Extract the [X, Y] coordinate from the center of the cell holding the provided text.  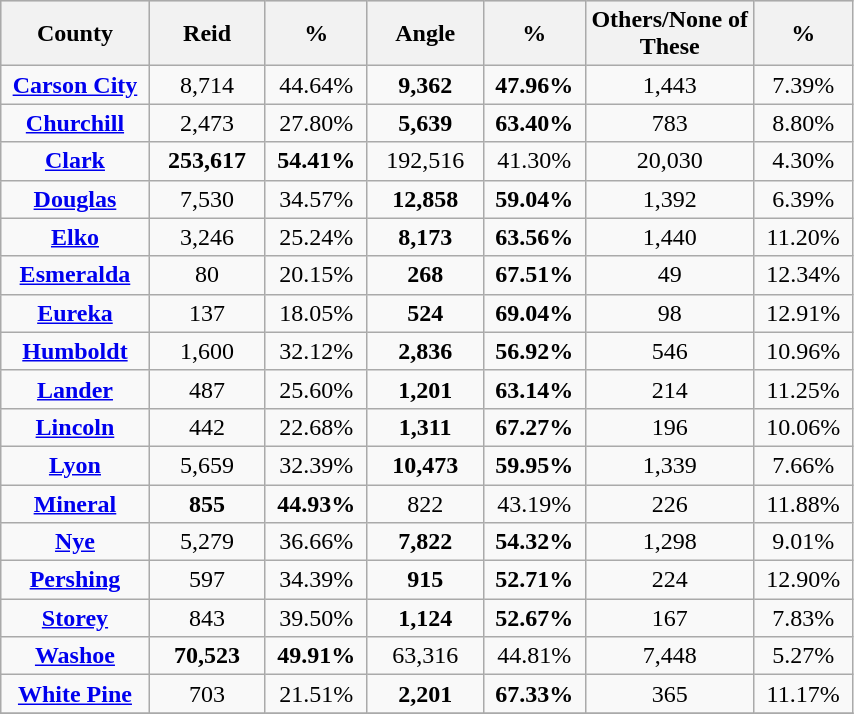
80 [207, 275]
11.20% [804, 237]
56.92% [534, 351]
Washoe [75, 656]
2,201 [425, 694]
1,339 [669, 465]
855 [207, 503]
Elko [75, 237]
20,030 [669, 161]
49.91% [316, 656]
597 [207, 580]
52.67% [534, 618]
8,714 [207, 85]
7,530 [207, 199]
Lander [75, 389]
9,362 [425, 85]
63.14% [534, 389]
487 [207, 389]
5,639 [425, 123]
268 [425, 275]
192,516 [425, 161]
1,600 [207, 351]
11.88% [804, 503]
Esmeralda [75, 275]
Reid [207, 34]
54.41% [316, 161]
12,858 [425, 199]
7.66% [804, 465]
226 [669, 503]
Nye [75, 542]
34.39% [316, 580]
1,298 [669, 542]
44.64% [316, 85]
59.04% [534, 199]
843 [207, 618]
11.17% [804, 694]
7,822 [425, 542]
12.91% [804, 313]
43.19% [534, 503]
Pershing [75, 580]
52.71% [534, 580]
8,173 [425, 237]
7.39% [804, 85]
10.96% [804, 351]
Lyon [75, 465]
10,473 [425, 465]
25.24% [316, 237]
41.30% [534, 161]
32.12% [316, 351]
34.57% [316, 199]
1,311 [425, 427]
47.96% [534, 85]
822 [425, 503]
5,659 [207, 465]
224 [669, 580]
63.56% [534, 237]
Lincoln [75, 427]
12.34% [804, 275]
18.05% [316, 313]
5,279 [207, 542]
20.15% [316, 275]
Angle [425, 34]
703 [207, 694]
783 [669, 123]
196 [669, 427]
915 [425, 580]
10.06% [804, 427]
County [75, 34]
54.32% [534, 542]
44.93% [316, 503]
524 [425, 313]
Others/None of These [669, 34]
546 [669, 351]
69.04% [534, 313]
67.33% [534, 694]
12.90% [804, 580]
137 [207, 313]
32.39% [316, 465]
67.27% [534, 427]
8.80% [804, 123]
7,448 [669, 656]
67.51% [534, 275]
70,523 [207, 656]
214 [669, 389]
365 [669, 694]
6.39% [804, 199]
5.27% [804, 656]
Clark [75, 161]
2,473 [207, 123]
63,316 [425, 656]
9.01% [804, 542]
39.50% [316, 618]
44.81% [534, 656]
Douglas [75, 199]
59.95% [534, 465]
442 [207, 427]
27.80% [316, 123]
1,124 [425, 618]
Storey [75, 618]
63.40% [534, 123]
Mineral [75, 503]
1,443 [669, 85]
25.60% [316, 389]
7.83% [804, 618]
49 [669, 275]
Churchill [75, 123]
1,392 [669, 199]
167 [669, 618]
2,836 [425, 351]
1,201 [425, 389]
21.51% [316, 694]
Carson City [75, 85]
Humboldt [75, 351]
22.68% [316, 427]
1,440 [669, 237]
White Pine [75, 694]
253,617 [207, 161]
36.66% [316, 542]
4.30% [804, 161]
Eureka [75, 313]
11.25% [804, 389]
98 [669, 313]
3,246 [207, 237]
